Extract the (X, Y) coordinate from the center of the cell holding the provided text.  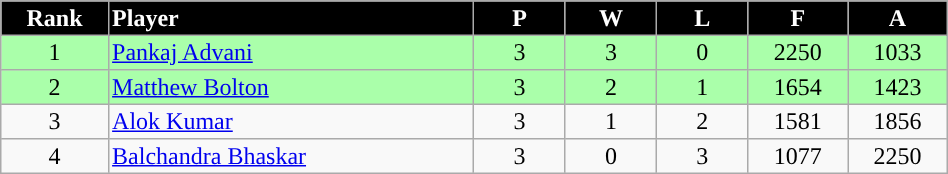
1077 (798, 156)
Balchandra Bhaskar (291, 156)
Rank (55, 18)
P (520, 18)
1856 (898, 121)
Matthew Bolton (291, 87)
1423 (898, 87)
Pankaj Advani (291, 52)
L (702, 18)
1033 (898, 52)
1581 (798, 121)
Alok Kumar (291, 121)
Player (291, 18)
1654 (798, 87)
4 (55, 156)
A (898, 18)
F (798, 18)
W (610, 18)
